Detect which cell encompasses the target text, then output its [x, y] center coordinate. 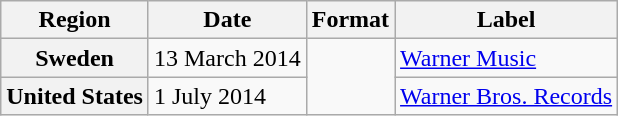
Label [506, 20]
13 March 2014 [227, 58]
Warner Music [506, 58]
Warner Bros. Records [506, 96]
1 July 2014 [227, 96]
Date [227, 20]
United States [75, 96]
Region [75, 20]
Format [350, 20]
Sweden [75, 58]
